Extract the [X, Y] coordinate from the center of the cell holding the provided text.  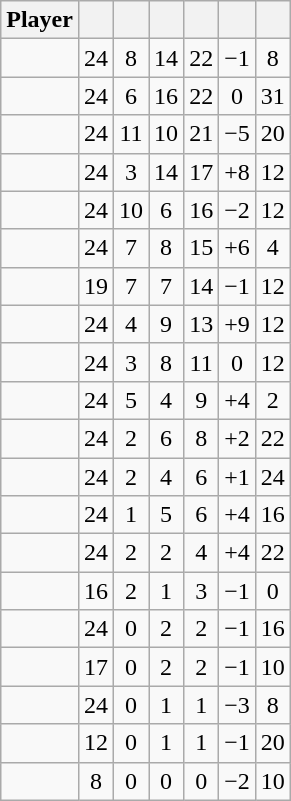
13 [202, 324]
19 [96, 286]
+1 [238, 477]
Player [40, 20]
+6 [238, 248]
−3 [238, 705]
+8 [238, 172]
15 [202, 248]
+2 [238, 438]
+9 [238, 324]
31 [272, 96]
21 [202, 134]
−5 [238, 134]
